Pinpoint the cell where the given text exists, returning its [x, y] midpoint coordinate. 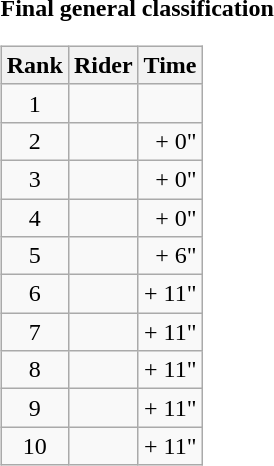
5 [34, 256]
6 [34, 294]
Time [170, 65]
+ 6" [170, 256]
1 [34, 103]
9 [34, 408]
3 [34, 179]
Rank [34, 65]
7 [34, 332]
8 [34, 370]
Rider [103, 65]
10 [34, 446]
2 [34, 141]
4 [34, 217]
